Detect which cell encompasses the target text, then output its [X, Y] center coordinate. 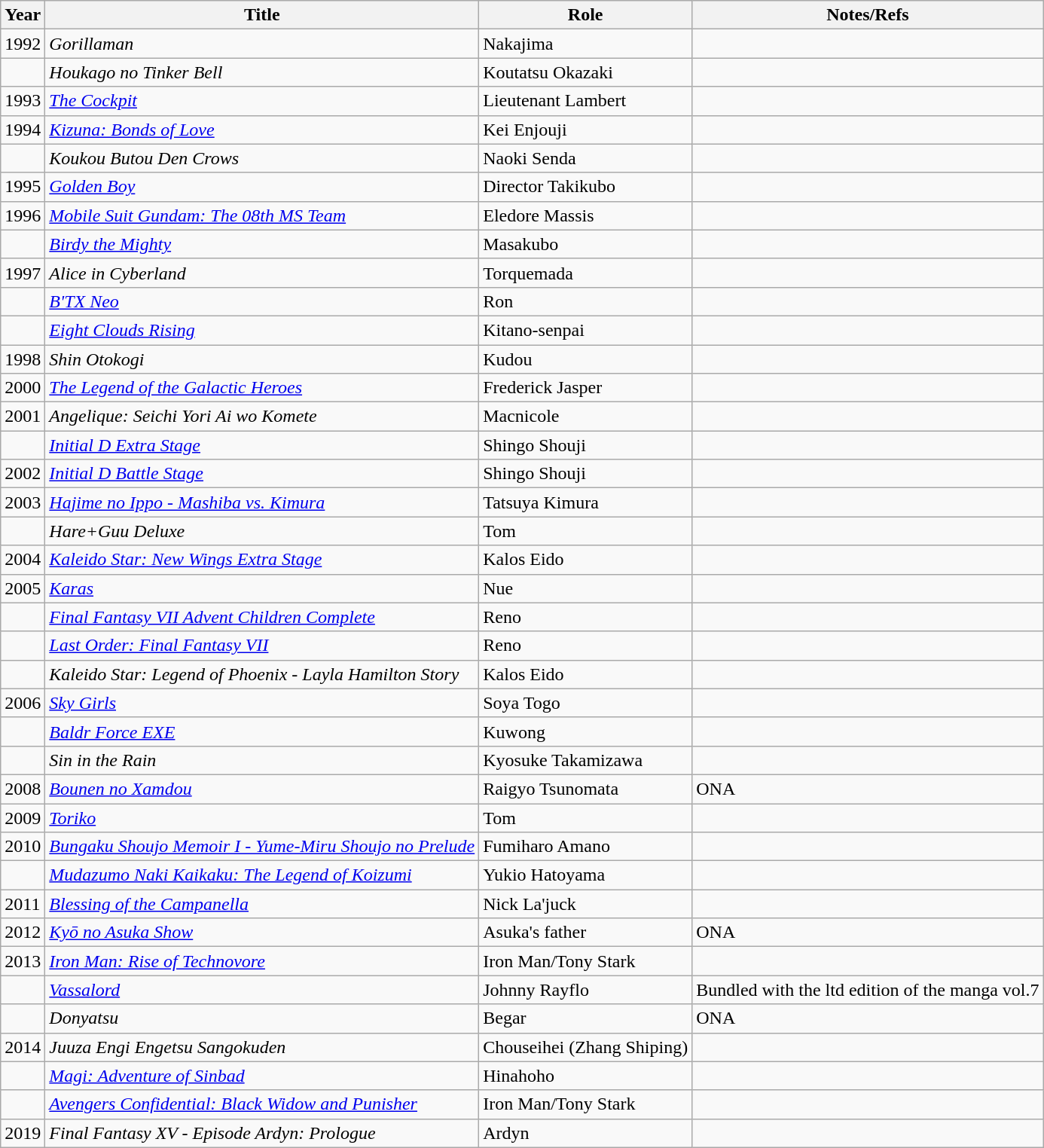
Hinahoho [586, 1076]
Bounen no Xamdou [262, 789]
2012 [23, 933]
2010 [23, 847]
Karas [262, 588]
Hajime no Ippo - Mashiba vs. Kimura [262, 502]
Last Order: Final Fantasy VII [262, 646]
Frederick Jasper [586, 388]
Koukou Butou Den Crows [262, 158]
Kuwong [586, 731]
Macnicole [586, 417]
2005 [23, 588]
Donyatsu [262, 1018]
Final Fantasy XV - Episode Ardyn: Prologue [262, 1133]
Kizuna: Bonds of Love [262, 130]
Initial D Extra Stage [262, 445]
Raigyo Tsunomata [586, 789]
Sky Girls [262, 703]
Johnny Rayflo [586, 990]
Ron [586, 301]
Eledore Massis [586, 215]
Kaleido Star: Legend of Phoenix - Layla Hamilton Story [262, 674]
Hare+Guu Deluxe [262, 531]
2013 [23, 961]
Nick La'juck [586, 904]
2014 [23, 1047]
Final Fantasy VII Advent Children Complete [262, 617]
Sin in the Rain [262, 760]
2008 [23, 789]
Director Takikubo [586, 187]
Vassalord [262, 990]
1995 [23, 187]
Chouseihei (Zhang Shiping) [586, 1047]
Magi: Adventure of Sinbad [262, 1076]
Asuka's father [586, 933]
2019 [23, 1133]
Nakajima [586, 44]
Houkago no Tinker Bell [262, 72]
1997 [23, 273]
Naoki Senda [586, 158]
Begar [586, 1018]
Soya Togo [586, 703]
1994 [23, 130]
B'TX Neo [262, 301]
The Cockpit [262, 101]
Masakubo [586, 244]
2000 [23, 388]
Juuza Engi Engetsu Sangokuden [262, 1047]
Koutatsu Okazaki [586, 72]
Kyō no Asuka Show [262, 933]
Initial D Battle Stage [262, 474]
Eight Clouds Rising [262, 330]
Alice in Cyberland [262, 273]
Kyosuke Takamizawa [586, 760]
Golden Boy [262, 187]
1996 [23, 215]
Kitano-senpai [586, 330]
2003 [23, 502]
1993 [23, 101]
Baldr Force EXE [262, 731]
Lieutenant Lambert [586, 101]
Fumiharo Amano [586, 847]
2004 [23, 560]
Angelique: Seichi Yori Ai wo Komete [262, 417]
Blessing of the Campanella [262, 904]
2001 [23, 417]
Ardyn [586, 1133]
2006 [23, 703]
1998 [23, 359]
Shin Otokogi [262, 359]
Kudou [586, 359]
1992 [23, 44]
Year [23, 15]
Mudazumo Naki Kaikaku: The Legend of Koizumi [262, 875]
Mobile Suit Gundam: The 08th MS Team [262, 215]
Tatsuya Kimura [586, 502]
Kei Enjouji [586, 130]
Notes/Refs [868, 15]
Title [262, 15]
Bungaku Shoujo Memoir I - Yume-Miru Shoujo no Prelude [262, 847]
Gorillaman [262, 44]
Bundled with the ltd edition of the manga vol.7 [868, 990]
2002 [23, 474]
2011 [23, 904]
Avengers Confidential: Black Widow and Punisher [262, 1104]
Torquemada [586, 273]
Toriko [262, 817]
Role [586, 15]
Yukio Hatoyama [586, 875]
Nue [586, 588]
2009 [23, 817]
Birdy the Mighty [262, 244]
Iron Man: Rise of Technovore [262, 961]
The Legend of the Galactic Heroes [262, 388]
Kaleido Star: New Wings Extra Stage [262, 560]
